Find where the given text appears and provide that cell's center as [x, y] coordinate. 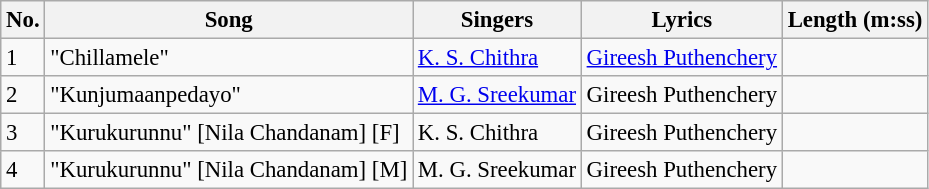
3 [23, 133]
4 [23, 170]
Length (m:ss) [854, 20]
"Chillamele" [229, 58]
2 [23, 95]
1 [23, 58]
"Kurukurunnu" [Nila Chandanam] [F] [229, 133]
Song [229, 20]
Lyrics [682, 20]
Singers [498, 20]
No. [23, 20]
"Kunjumaanpedayo" [229, 95]
"Kurukurunnu" [Nila Chandanam] [M] [229, 170]
